Return (x, y) of the center of cell containing provided text 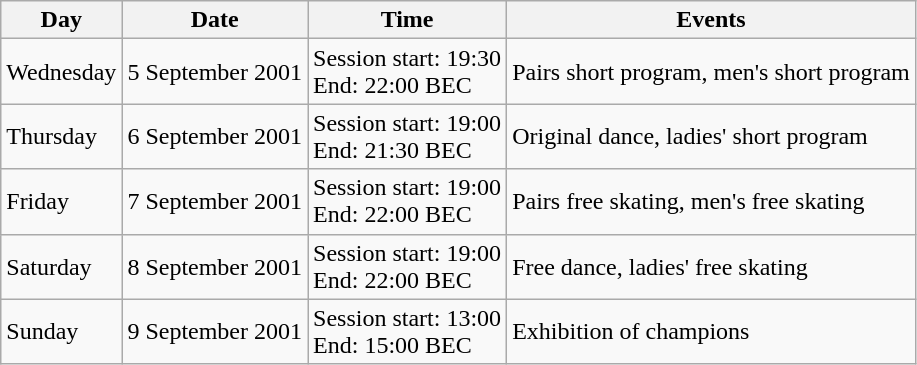
Saturday (62, 266)
5 September 2001 (215, 72)
9 September 2001 (215, 332)
Events (712, 20)
Day (62, 20)
Session start: 13:00 End: 15:00 BEC (408, 332)
Pairs free skating, men's free skating (712, 202)
8 September 2001 (215, 266)
Original dance, ladies' short program (712, 136)
Wednesday (62, 72)
Pairs short program, men's short program (712, 72)
7 September 2001 (215, 202)
Friday (62, 202)
Date (215, 20)
Session start: 19:30 End: 22:00 BEC (408, 72)
Session start: 19:00 End: 21:30 BEC (408, 136)
Sunday (62, 332)
Thursday (62, 136)
6 September 2001 (215, 136)
Time (408, 20)
Exhibition of champions (712, 332)
Free dance, ladies' free skating (712, 266)
